Return (X, Y) of the center of cell containing provided text 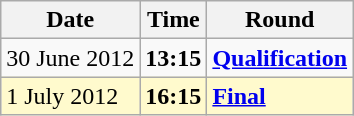
30 June 2012 (70, 58)
1 July 2012 (70, 96)
13:15 (174, 58)
Final (280, 96)
Qualification (280, 58)
Time (174, 20)
Round (280, 20)
16:15 (174, 96)
Date (70, 20)
